For the text-containing cell, return its midpoint in (x, y) coordinate format. 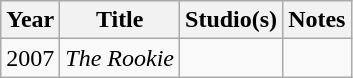
Title (120, 20)
The Rookie (120, 58)
Studio(s) (232, 20)
2007 (30, 58)
Year (30, 20)
Notes (317, 20)
